Identify which cell holds the provided text, then report its (X, Y) central coordinate. 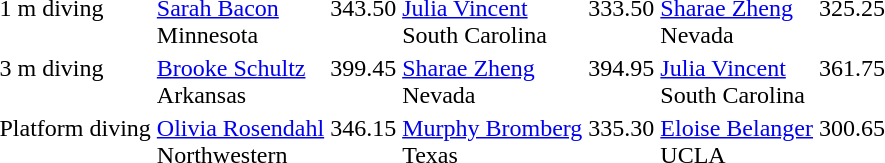
394.95 (622, 82)
Julia Vincent South Carolina (737, 82)
Brooke Schultz Arkansas (240, 82)
399.45 (364, 82)
Sharae Zheng Nevada (492, 82)
